Search for the cell housing the specified text and yield its (X, Y) center coordinate. 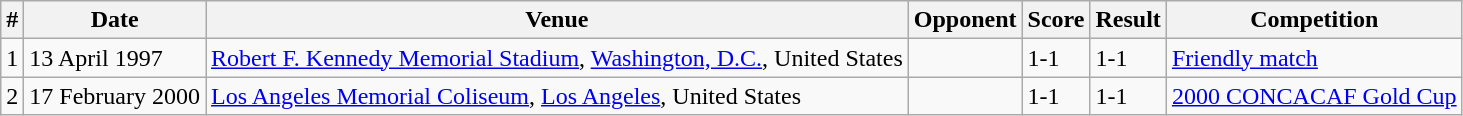
Date (115, 20)
Robert F. Kennedy Memorial Stadium, Washington, D.C., United States (558, 58)
13 April 1997 (115, 58)
Opponent (965, 20)
Score (1056, 20)
2 (12, 96)
Competition (1314, 20)
# (12, 20)
1 (12, 58)
Friendly match (1314, 58)
Los Angeles Memorial Coliseum, Los Angeles, United States (558, 96)
Result (1128, 20)
Venue (558, 20)
2000 CONCACAF Gold Cup (1314, 96)
17 February 2000 (115, 96)
